Scan for the cell matching the given text and deliver its (X, Y) coordinate at center. 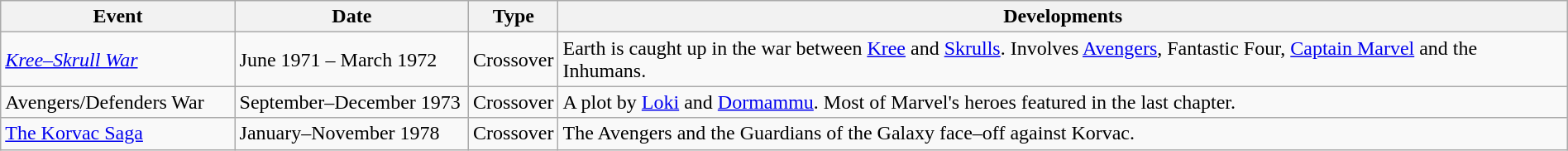
Date (351, 17)
Earth is caught up in the war between Kree and Skrulls. Involves Avengers, Fantastic Four, Captain Marvel and the Inhumans. (1063, 60)
The Korvac Saga (117, 134)
Kree–Skrull War (117, 60)
Developments (1063, 17)
A plot by Loki and Dormammu. Most of Marvel's heroes featured in the last chapter. (1063, 102)
Type (514, 17)
Event (117, 17)
The Avengers and the Guardians of the Galaxy face–off against Korvac. (1063, 134)
September–December 1973 (351, 102)
June 1971 – March 1972 (351, 60)
Avengers/Defenders War (117, 102)
January–November 1978 (351, 134)
